Output the [x, y] coordinate of the center of the cell containing the given text.  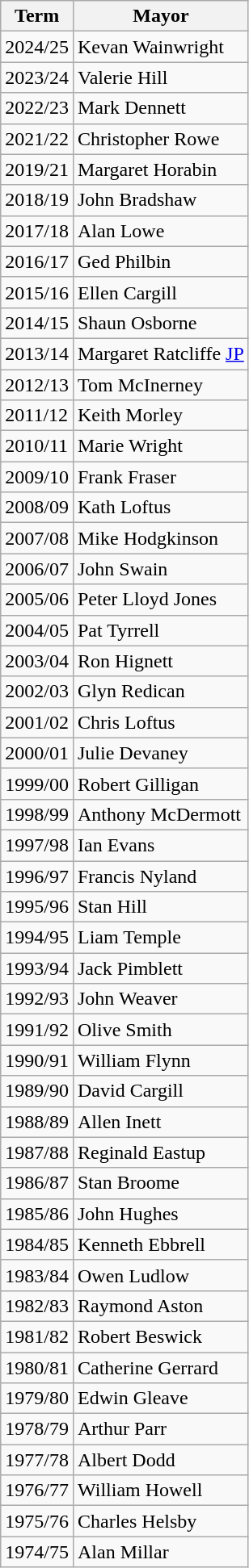
Frank Fraser [160, 477]
1975/76 [37, 1521]
Mike Hodgkinson [160, 538]
1998/99 [37, 814]
Stan Hill [160, 907]
2005/06 [37, 600]
1979/80 [37, 1399]
1993/94 [37, 968]
Olive Smith [160, 1030]
Ian Evans [160, 845]
Edwin Gleave [160, 1399]
Margaret Horabin [160, 169]
1991/92 [37, 1030]
John Bradshaw [160, 200]
1996/97 [37, 876]
Mark Dennett [160, 108]
Peter Lloyd Jones [160, 600]
2004/05 [37, 630]
Term [37, 16]
Chris Loftus [160, 722]
2010/11 [37, 446]
1981/82 [37, 1336]
1980/81 [37, 1368]
2017/18 [37, 231]
2018/19 [37, 200]
Shaun Osborne [160, 323]
2012/13 [37, 385]
Ged Philbin [160, 261]
Ron Hignett [160, 661]
Kevan Wainwright [160, 47]
Liam Temple [160, 938]
William Howell [160, 1491]
1994/95 [37, 938]
2023/24 [37, 77]
2003/04 [37, 661]
1987/88 [37, 1152]
Marie Wright [160, 446]
1977/78 [37, 1460]
Kath Loftus [160, 508]
Ellen Cargill [160, 292]
1983/84 [37, 1275]
Owen Ludlow [160, 1275]
1999/00 [37, 784]
2014/15 [37, 323]
Francis Nyland [160, 876]
William Flynn [160, 1060]
Catherine Gerrard [160, 1368]
Margaret Ratcliffe JP [160, 353]
Valerie Hill [160, 77]
1995/96 [37, 907]
2008/09 [37, 508]
Raymond Aston [160, 1306]
2011/12 [37, 416]
Mayor [160, 16]
2016/17 [37, 261]
Kenneth Ebbrell [160, 1244]
2001/02 [37, 722]
John Swain [160, 569]
1997/98 [37, 845]
Alan Lowe [160, 231]
1978/79 [37, 1429]
2007/08 [37, 538]
2009/10 [37, 477]
John Weaver [160, 999]
1976/77 [37, 1491]
Allen Inett [160, 1122]
Reginald Eastup [160, 1152]
Robert Beswick [160, 1336]
Alan Millar [160, 1552]
2019/21 [37, 169]
Arthur Parr [160, 1429]
Julie Devaney [160, 753]
2006/07 [37, 569]
2022/23 [37, 108]
John Hughes [160, 1214]
Keith Morley [160, 416]
1984/85 [37, 1244]
2024/25 [37, 47]
1988/89 [37, 1122]
2015/16 [37, 292]
Anthony McDermott [160, 814]
Jack Pimblett [160, 968]
1992/93 [37, 999]
Stan Broome [160, 1183]
2021/22 [37, 139]
David Cargill [160, 1091]
2002/03 [37, 692]
1974/75 [37, 1552]
1986/87 [37, 1183]
Pat Tyrrell [160, 630]
Tom McInerney [160, 385]
Glyn Redican [160, 692]
1985/86 [37, 1214]
Robert Gilligan [160, 784]
Charles Helsby [160, 1521]
2000/01 [37, 753]
1982/83 [37, 1306]
Albert Dodd [160, 1460]
1990/91 [37, 1060]
1989/90 [37, 1091]
2013/14 [37, 353]
Christopher Rowe [160, 139]
